Scan for the cell matching the given text and deliver its (X, Y) coordinate at center. 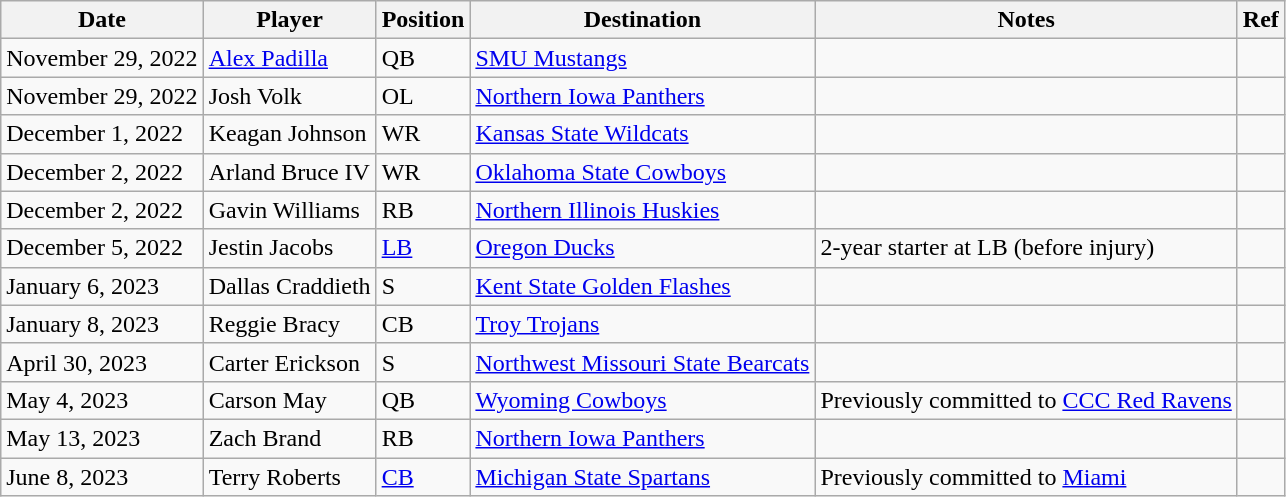
Carter Erickson (290, 362)
Notes (1026, 20)
January 8, 2023 (102, 324)
May 4, 2023 (102, 400)
Carson May (290, 400)
January 6, 2023 (102, 286)
Alex Padilla (290, 58)
Northern Illinois Huskies (642, 210)
Northwest Missouri State Bearcats (642, 362)
Arland Bruce IV (290, 172)
June 8, 2023 (102, 477)
SMU Mustangs (642, 58)
Ref (1260, 20)
Destination (642, 20)
Kent State Golden Flashes (642, 286)
Kansas State Wildcats (642, 134)
Keagan Johnson (290, 134)
Gavin Williams (290, 210)
December 1, 2022 (102, 134)
Zach Brand (290, 438)
Dallas Craddieth (290, 286)
Reggie Bracy (290, 324)
Oregon Ducks (642, 248)
Oklahoma State Cowboys (642, 172)
Terry Roberts (290, 477)
Date (102, 20)
April 30, 2023 (102, 362)
OL (423, 96)
Previously committed to CCC Red Ravens (1026, 400)
May 13, 2023 (102, 438)
December 5, 2022 (102, 248)
Josh Volk (290, 96)
Jestin Jacobs (290, 248)
Position (423, 20)
Player (290, 20)
2-year starter at LB (before injury) (1026, 248)
LB (423, 248)
Troy Trojans (642, 324)
Previously committed to Miami (1026, 477)
Wyoming Cowboys (642, 400)
Michigan State Spartans (642, 477)
